Output the [x, y] coordinate of the center of the cell containing the given text.  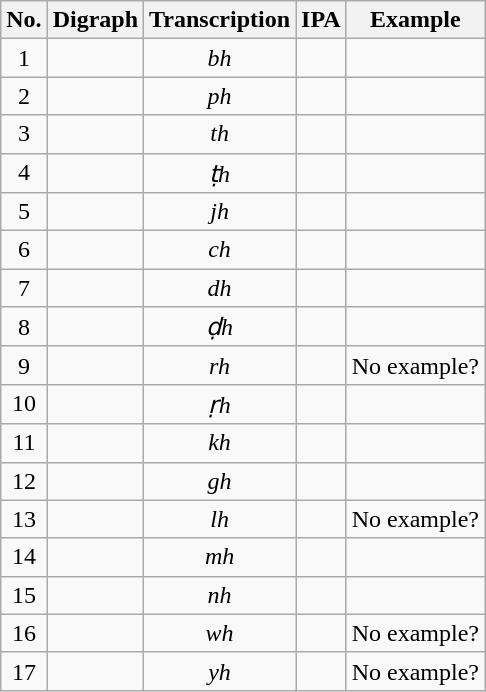
yh [220, 671]
16 [24, 633]
Example [415, 20]
1 [24, 58]
th [220, 134]
4 [24, 173]
14 [24, 557]
kh [220, 443]
nh [220, 595]
No. [24, 20]
wh [220, 633]
ṛh [220, 404]
ph [220, 96]
mh [220, 557]
6 [24, 250]
jh [220, 212]
Transcription [220, 20]
12 [24, 481]
dh [220, 288]
9 [24, 365]
rh [220, 365]
gh [220, 481]
11 [24, 443]
ch [220, 250]
17 [24, 671]
13 [24, 519]
10 [24, 404]
8 [24, 327]
7 [24, 288]
3 [24, 134]
5 [24, 212]
IPA [322, 20]
15 [24, 595]
ḍh [220, 327]
2 [24, 96]
bh [220, 58]
lh [220, 519]
ṭh [220, 173]
Digraph [95, 20]
